Scan for the cell matching the given text and deliver its [X, Y] coordinate at center. 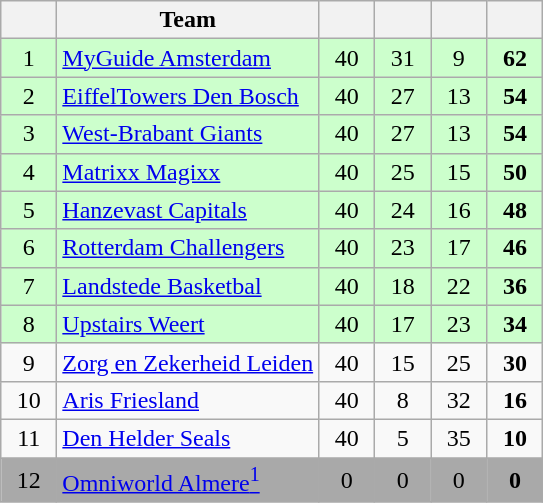
Hanzevast Capitals [188, 210]
Landstede Basketbal [188, 286]
32 [459, 400]
36 [515, 286]
3 [29, 134]
4 [29, 172]
22 [459, 286]
46 [515, 248]
18 [403, 286]
Omniworld Almere1 [188, 480]
Aris Friesland [188, 400]
11 [29, 438]
Den Helder Seals [188, 438]
EiffelTowers Den Bosch [188, 96]
Rotterdam Challengers [188, 248]
62 [515, 58]
2 [29, 96]
50 [515, 172]
Matrixx Magixx [188, 172]
24 [403, 210]
1 [29, 58]
Upstairs Weert [188, 324]
MyGuide Amsterdam [188, 58]
30 [515, 362]
12 [29, 480]
7 [29, 286]
35 [459, 438]
Zorg en Zekerheid Leiden [188, 362]
West-Brabant Giants [188, 134]
Team [188, 20]
31 [403, 58]
6 [29, 248]
34 [515, 324]
48 [515, 210]
